Capture the cell that displays the provided text and extract its [x, y] central coordinate. 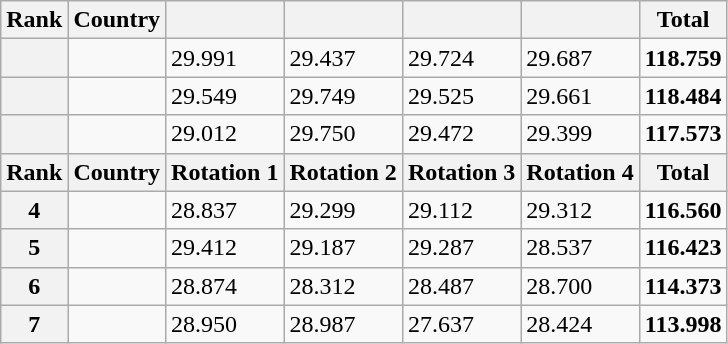
Rotation 2 [343, 172]
29.661 [580, 96]
117.573 [683, 134]
29.749 [343, 96]
113.998 [683, 324]
29.012 [225, 134]
28.950 [225, 324]
29.991 [225, 58]
Rotation 1 [225, 172]
29.412 [225, 248]
29.399 [580, 134]
29.287 [461, 248]
29.525 [461, 96]
29.187 [343, 248]
27.637 [461, 324]
28.487 [461, 286]
29.312 [580, 210]
28.700 [580, 286]
29.299 [343, 210]
29.437 [343, 58]
114.373 [683, 286]
6 [34, 286]
29.549 [225, 96]
28.987 [343, 324]
29.472 [461, 134]
7 [34, 324]
29.112 [461, 210]
116.423 [683, 248]
28.424 [580, 324]
28.837 [225, 210]
118.759 [683, 58]
28.537 [580, 248]
28.312 [343, 286]
5 [34, 248]
Rotation 3 [461, 172]
29.724 [461, 58]
29.750 [343, 134]
4 [34, 210]
116.560 [683, 210]
Rotation 4 [580, 172]
28.874 [225, 286]
118.484 [683, 96]
29.687 [580, 58]
